Scan for the cell matching the given text and deliver its [x, y] coordinate at center. 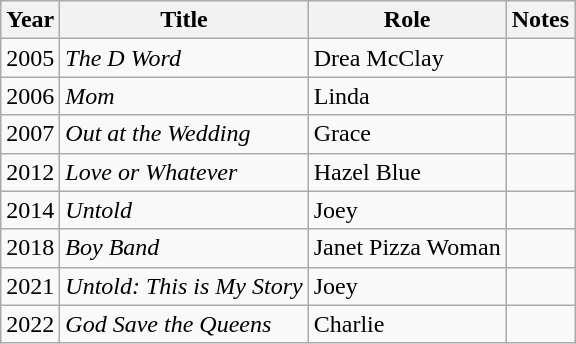
2012 [30, 172]
Janet Pizza Woman [407, 248]
Out at the Wedding [184, 134]
2021 [30, 286]
Mom [184, 96]
2014 [30, 210]
2018 [30, 248]
God Save the Queens [184, 324]
Title [184, 20]
2005 [30, 58]
Untold: This is My Story [184, 286]
Linda [407, 96]
Year [30, 20]
2022 [30, 324]
Role [407, 20]
Untold [184, 210]
Love or Whatever [184, 172]
Hazel Blue [407, 172]
Charlie [407, 324]
The D Word [184, 58]
Boy Band [184, 248]
Drea McClay [407, 58]
Grace [407, 134]
2006 [30, 96]
2007 [30, 134]
Notes [540, 20]
